For the text-containing cell, return its midpoint in (x, y) coordinate format. 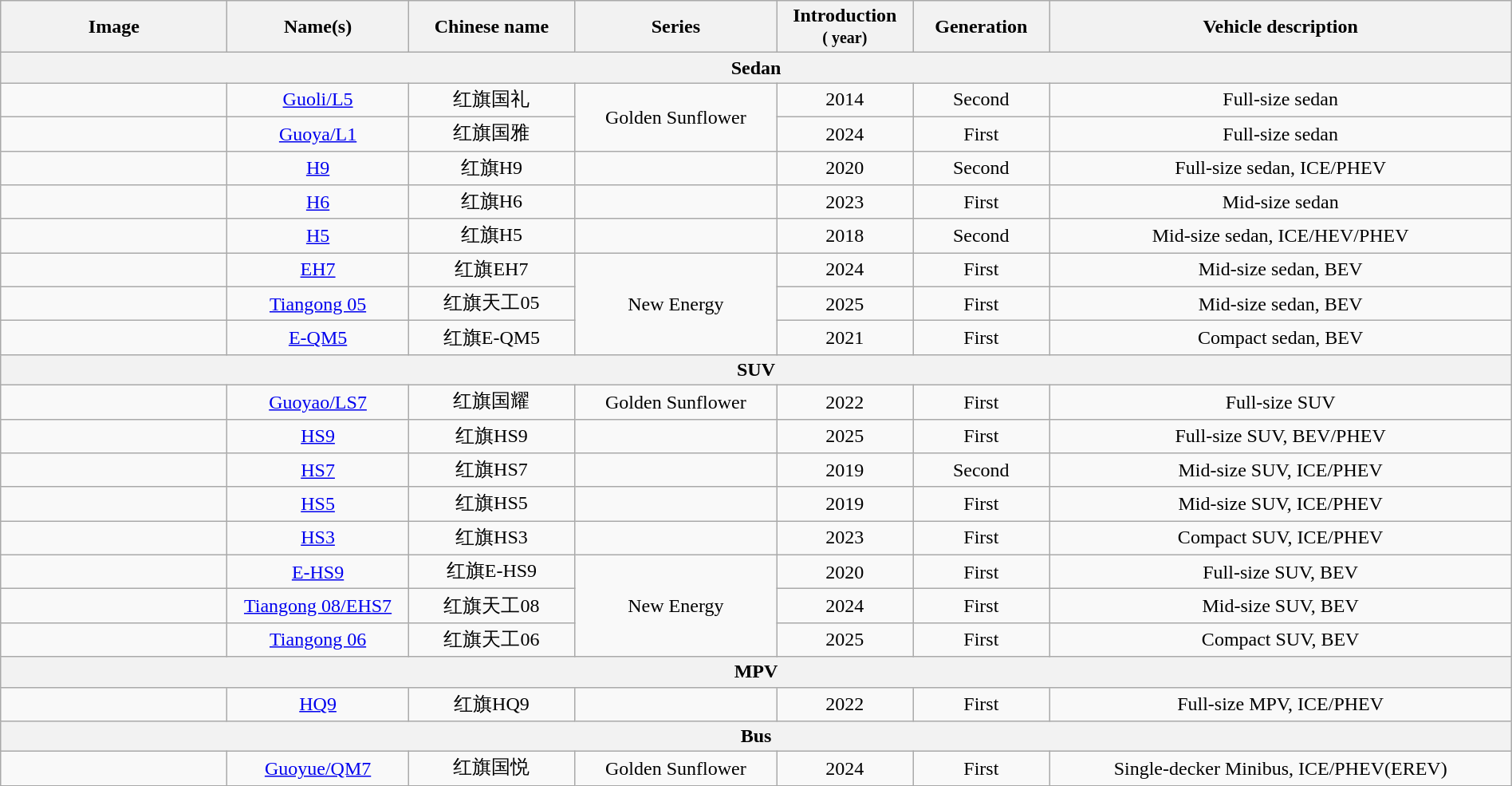
Bus (756, 737)
MPV (756, 672)
Tiangong 06 (317, 640)
红旗国雅 (491, 134)
Image (114, 27)
红旗国耀 (491, 402)
Mid-size SUV, BEV (1281, 606)
红旗天工08 (491, 606)
红旗HS7 (491, 471)
2021 (845, 338)
Guoyue/QM7 (317, 769)
Introduction( year) (845, 27)
Full-size SUV, BEV/PHEV (1281, 436)
红旗E-HS9 (491, 571)
HS3 (317, 538)
红旗HQ9 (491, 704)
HQ9 (317, 704)
2018 (845, 236)
Name(s) (317, 27)
Full-size MPV, ICE/PHEV (1281, 704)
Mid-size sedan (1281, 203)
H9 (317, 168)
红旗HS3 (491, 538)
红旗HS9 (491, 436)
Mid-size sedan, ICE/HEV/PHEV (1281, 236)
红旗HS5 (491, 504)
Full-size SUV (1281, 402)
Single-decker Minibus, ICE/PHEV(EREV) (1281, 769)
Full-size sedan, ICE/PHEV (1281, 168)
红旗H5 (491, 236)
Guoya/L1 (317, 134)
Full-size SUV, BEV (1281, 571)
Guoli/L5 (317, 101)
红旗天工05 (491, 303)
红旗国礼 (491, 101)
Compact SUV, ICE/PHEV (1281, 538)
红旗天工06 (491, 640)
红旗H9 (491, 168)
红旗E-QM5 (491, 338)
红旗国悦 (491, 769)
红旗EH7 (491, 270)
Chinese name (491, 27)
E-HS9 (317, 571)
2014 (845, 101)
红旗H6 (491, 203)
Tiangong 05 (317, 303)
Generation (982, 27)
Compact SUV, BEV (1281, 640)
SUV (756, 369)
H5 (317, 236)
E-QM5 (317, 338)
Guoyao/LS7 (317, 402)
Tiangong 08/EHS7 (317, 606)
Sedan (756, 68)
H6 (317, 203)
HS9 (317, 436)
Series (676, 27)
Vehicle description (1281, 27)
Compact sedan, BEV (1281, 338)
EH7 (317, 270)
HS7 (317, 471)
HS5 (317, 504)
